For the text-containing cell, return its midpoint in [X, Y] coordinate format. 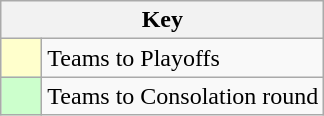
Teams to Playoffs [183, 58]
Teams to Consolation round [183, 96]
Key [162, 20]
